Find where the given text appears and provide that cell's center as [x, y] coordinate. 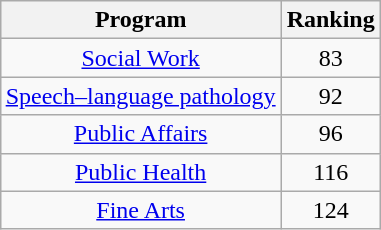
116 [330, 172]
Fine Arts [140, 210]
96 [330, 134]
92 [330, 96]
Ranking [330, 20]
Program [140, 20]
124 [330, 210]
Speech–language pathology [140, 96]
Public Health [140, 172]
Social Work [140, 58]
Public Affairs [140, 134]
83 [330, 58]
